Return (X, Y) of the center of cell containing provided text 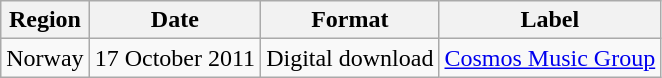
Date (174, 20)
17 October 2011 (174, 58)
Format (350, 20)
Digital download (350, 58)
Label (550, 20)
Region (45, 20)
Cosmos Music Group (550, 58)
Norway (45, 58)
